Search for the cell housing the specified text and yield its (X, Y) center coordinate. 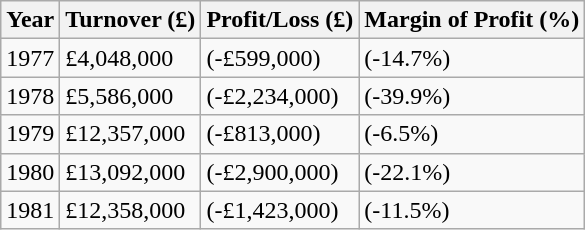
(-£813,000) (280, 134)
1978 (30, 96)
1979 (30, 134)
(-£1,423,000) (280, 210)
(-14.7%) (472, 58)
(-39.9%) (472, 96)
(-£2,900,000) (280, 172)
£4,048,000 (130, 58)
£13,092,000 (130, 172)
Profit/Loss (£) (280, 20)
(-22.1%) (472, 172)
(-£2,234,000) (280, 96)
(-11.5%) (472, 210)
1977 (30, 58)
1981 (30, 210)
£12,357,000 (130, 134)
Margin of Profit (%) (472, 20)
£5,586,000 (130, 96)
(-£599,000) (280, 58)
£12,358,000 (130, 210)
Turnover (£) (130, 20)
(-6.5%) (472, 134)
Year (30, 20)
1980 (30, 172)
